From the cell containing the given text, extract its center point as (x, y) coordinate. 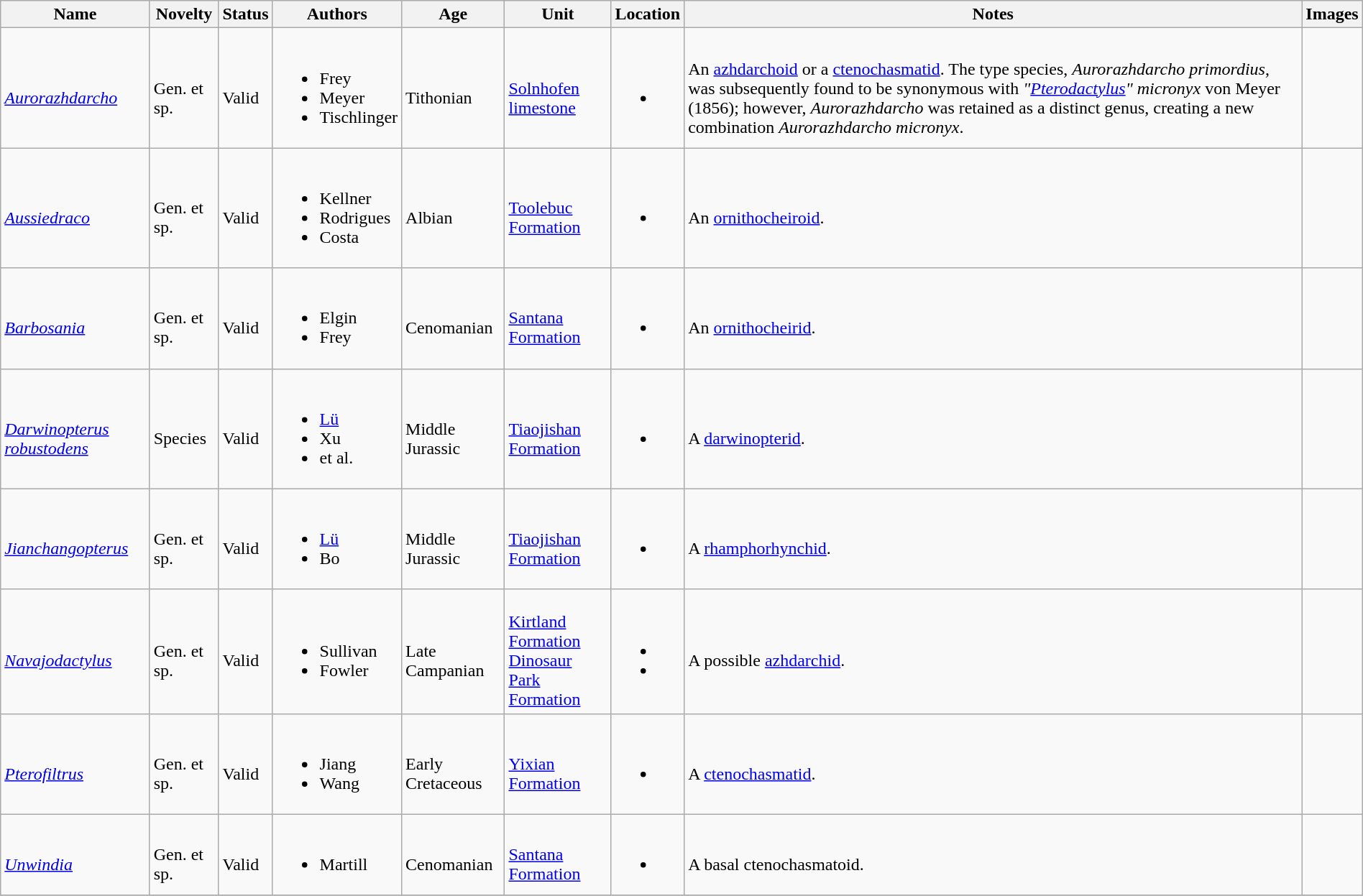
FreyMeyerTischlinger (337, 88)
Barbosania (75, 318)
ElginFrey (337, 318)
Albian (453, 208)
Pterofiltrus (75, 764)
Jianchangopterus (75, 539)
LüBo (337, 539)
Species (184, 428)
Toolebuc Formation (558, 208)
Age (453, 14)
JiangWang (337, 764)
A darwinopterid. (993, 428)
Status (246, 14)
Darwinopterus robustodens (75, 428)
Authors (337, 14)
Aurorazhdarcho (75, 88)
Tithonian (453, 88)
A ctenochasmatid. (993, 764)
A basal ctenochasmatoid. (993, 855)
Novelty (184, 14)
Kirtland Formation Dinosaur Park Formation (558, 651)
SullivanFowler (337, 651)
A rhamphorhynchid. (993, 539)
Notes (993, 14)
An ornithocheirid. (993, 318)
Location (648, 14)
Yixian Formation (558, 764)
Martill (337, 855)
Aussiedraco (75, 208)
Unit (558, 14)
LüXuet al. (337, 428)
Early Cretaceous (453, 764)
Late Campanian (453, 651)
Solnhofen limestone (558, 88)
Unwindia (75, 855)
Images (1332, 14)
An ornithocheiroid. (993, 208)
Name (75, 14)
Navajodactylus (75, 651)
KellnerRodriguesCosta (337, 208)
A possible azhdarchid. (993, 651)
